Return [X, Y] of the center of cell containing provided text 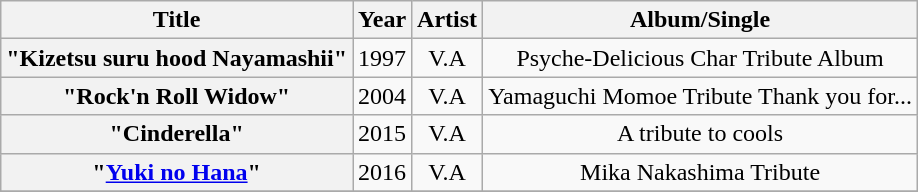
2016 [382, 172]
2015 [382, 134]
"Yuki no Hana" [177, 172]
"Cinderella" [177, 134]
A tribute to cools [700, 134]
Year [382, 20]
Album/Single [700, 20]
2004 [382, 96]
Title [177, 20]
Psyche-Delicious Char Tribute Album [700, 58]
Yamaguchi Momoe Tribute Thank you for... [700, 96]
Artist [448, 20]
"Rock'n Roll Widow" [177, 96]
"Kizetsu suru hood Nayamashii" [177, 58]
1997 [382, 58]
Mika Nakashima Tribute [700, 172]
